Provide the (X, Y) coordinate of the cell's center where the given text is located.  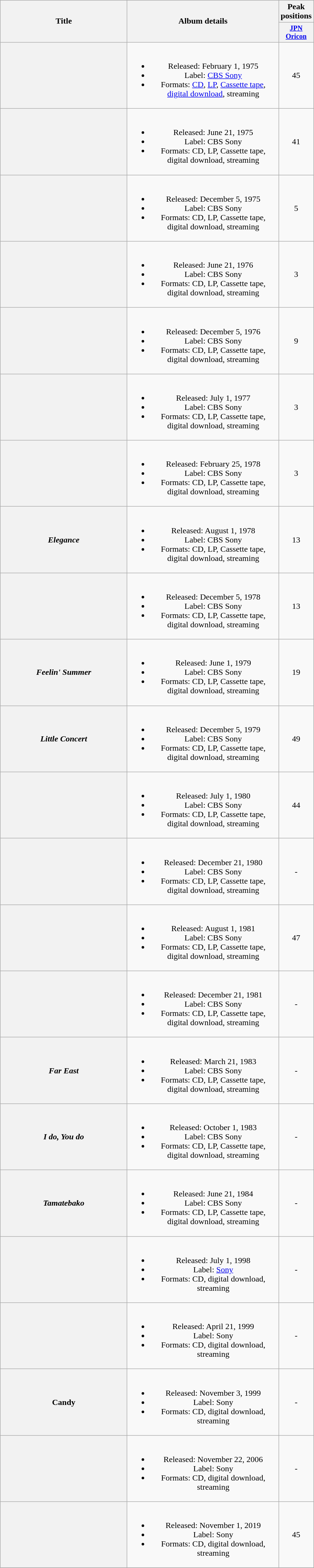
Released: June 21, 1984Label: CBS SonyFormats: CD, LP, Cassette tape, digital download, streaming (203, 1203)
Released: June 21, 1976Label: CBS SonyFormats: CD, LP, Cassette tape, digital download, streaming (203, 274)
Peak positions (296, 12)
5 (296, 208)
49 (296, 739)
Little Concert (64, 739)
Released: July 1, 1980Label: CBS SonyFormats: CD, LP, Cassette tape, digital download, streaming (203, 805)
41 (296, 142)
44 (296, 805)
Released: August 1, 1978Label: CBS SonyFormats: CD, LP, Cassette tape, digital download, streaming (203, 540)
Released: February 1, 1975Label: CBS SonyFormats: CD, LP, Cassette tape, digital download, streaming (203, 75)
Tamatebako (64, 1203)
Feelin' Summer (64, 672)
Released: July 1, 1998Label: SonyFormats: CD, digital download, streaming (203, 1270)
Released: March 21, 1983Label: CBS SonyFormats: CD, LP, Cassette tape, digital download, streaming (203, 1070)
Title (64, 21)
Released: August 1, 1981Label: CBS SonyFormats: CD, LP, Cassette tape, digital download, streaming (203, 938)
Released: October 1, 1983Label: CBS SonyFormats: CD, LP, Cassette tape, digital download, streaming (203, 1137)
Album details (203, 21)
Released: June 21, 1975Label: CBS SonyFormats: CD, LP, Cassette tape, digital download, streaming (203, 142)
Far East (64, 1070)
Released: November 22, 2006Label: SonyFormats: CD, digital download, streaming (203, 1469)
Released: December 5, 1976Label: CBS SonyFormats: CD, LP, Cassette tape, digital download, streaming (203, 341)
19 (296, 672)
Released: December 5, 1975Label: CBS SonyFormats: CD, LP, Cassette tape, digital download, streaming (203, 208)
I do, You do (64, 1137)
Released: December 5, 1978Label: CBS SonyFormats: CD, LP, Cassette tape, digital download, streaming (203, 606)
Released: December 21, 1980Label: CBS SonyFormats: CD, LP, Cassette tape, digital download, streaming (203, 871)
Released: December 21, 1981Label: CBS SonyFormats: CD, LP, Cassette tape, digital download, streaming (203, 1004)
Released: June 1, 1979Label: CBS SonyFormats: CD, LP, Cassette tape, digital download, streaming (203, 672)
JPNOricon (296, 32)
Elegance (64, 540)
Released: November 3, 1999Label: SonyFormats: CD, digital download, streaming (203, 1402)
Released: December 5, 1979Label: CBS SonyFormats: CD, LP, Cassette tape, digital download, streaming (203, 739)
Released: April 21, 1999Label: SonyFormats: CD, digital download, streaming (203, 1336)
47 (296, 938)
Released: February 25, 1978Label: CBS SonyFormats: CD, LP, Cassette tape, digital download, streaming (203, 473)
Candy (64, 1402)
Released: November 1, 2019Label: SonyFormats: CD, digital download, streaming (203, 1535)
Released: July 1, 1977Label: CBS SonyFormats: CD, LP, Cassette tape, digital download, streaming (203, 407)
9 (296, 341)
